Extract the (x, y) coordinate from the center of the cell holding the provided text.  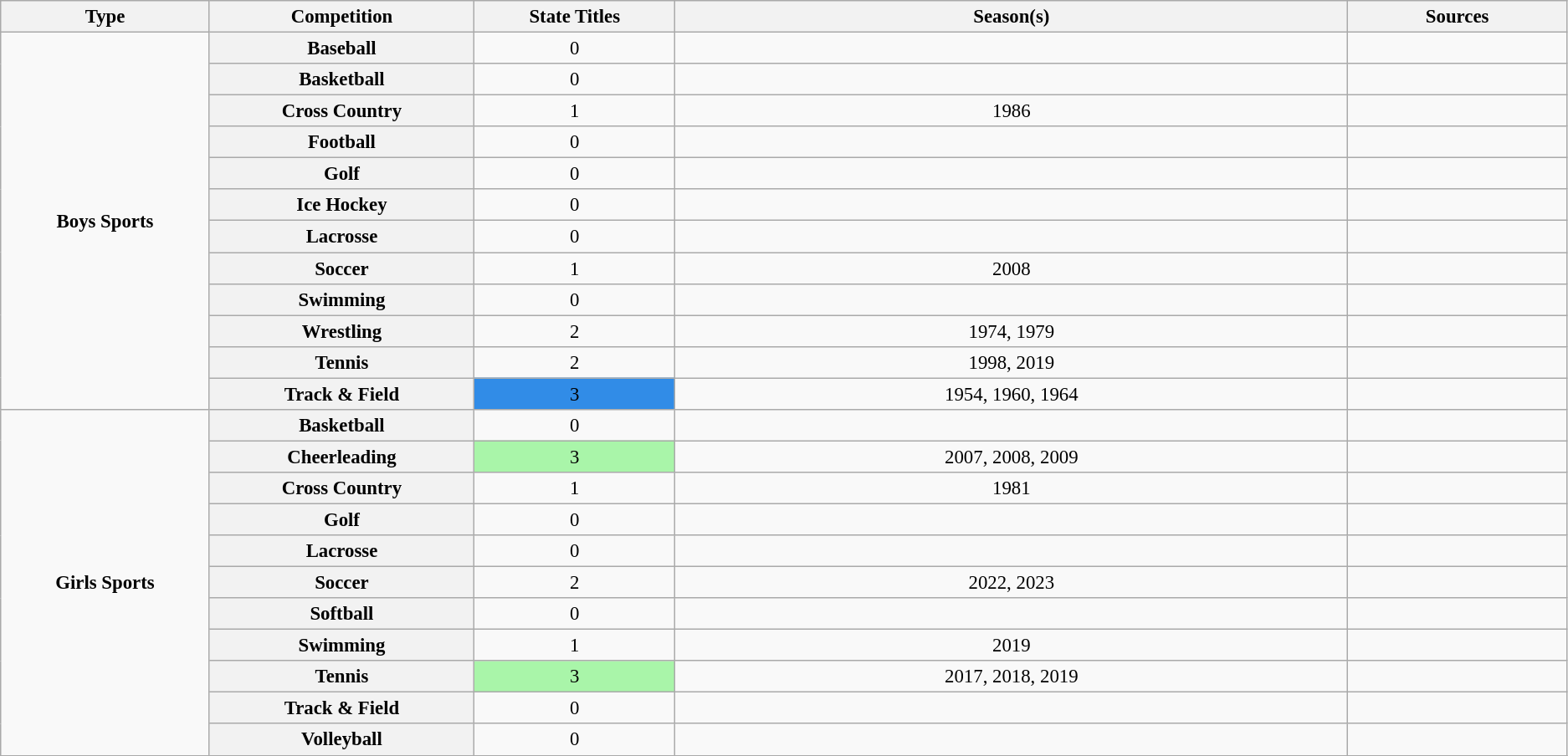
1981 (1012, 488)
2022, 2023 (1012, 583)
2017, 2018, 2019 (1012, 677)
1986 (1012, 111)
2007, 2008, 2009 (1012, 457)
Sources (1458, 17)
1974, 1979 (1012, 331)
Boys Sports (105, 221)
1998, 2019 (1012, 362)
Volleyball (341, 740)
Cheerleading (341, 457)
Season(s) (1012, 17)
Baseball (341, 49)
Football (341, 142)
Type (105, 17)
Softball (341, 614)
Competition (341, 17)
2008 (1012, 268)
State Titles (575, 17)
2019 (1012, 646)
Girls Sports (105, 583)
1954, 1960, 1964 (1012, 394)
Wrestling (341, 331)
Ice Hockey (341, 205)
